Provide the (X, Y) coordinate of the cell's center where the given text is located.  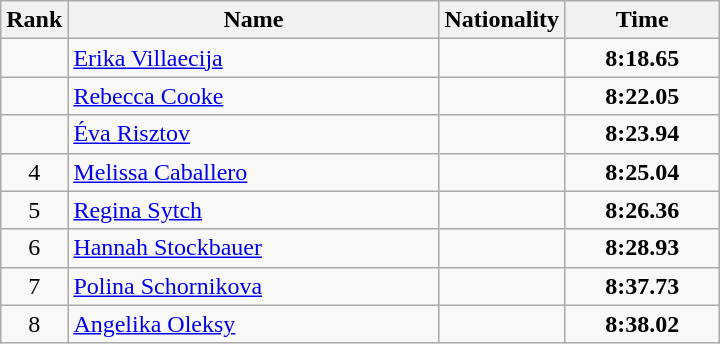
Angelika Oleksy (254, 324)
8:26.36 (642, 210)
8:22.05 (642, 96)
Polina Schornikova (254, 286)
Regina Sytch (254, 210)
4 (34, 172)
Rebecca Cooke (254, 96)
Melissa Caballero (254, 172)
8:23.94 (642, 134)
6 (34, 248)
Nationality (502, 20)
8:28.93 (642, 248)
8:25.04 (642, 172)
8:38.02 (642, 324)
Hannah Stockbauer (254, 248)
Time (642, 20)
Name (254, 20)
8:37.73 (642, 286)
8 (34, 324)
Rank (34, 20)
8:18.65 (642, 58)
7 (34, 286)
5 (34, 210)
Erika Villaecija (254, 58)
Éva Risztov (254, 134)
